For the text-containing cell, return its midpoint in (x, y) coordinate format. 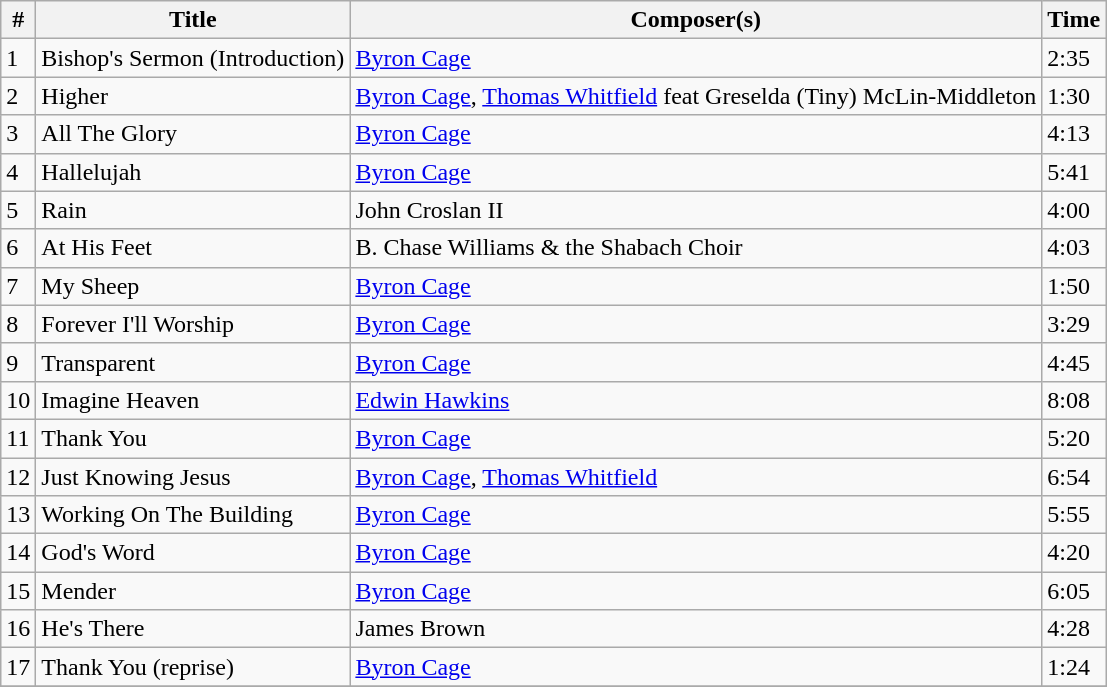
Time (1074, 20)
God's Word (193, 553)
Thank You (reprise) (193, 667)
2 (18, 96)
Byron Cage, Thomas Whitfield (696, 477)
Transparent (193, 362)
8:08 (1074, 400)
7 (18, 286)
3:29 (1074, 324)
# (18, 20)
Higher (193, 96)
Mender (193, 591)
17 (18, 667)
1:50 (1074, 286)
6:54 (1074, 477)
4:00 (1074, 210)
12 (18, 477)
Composer(s) (696, 20)
All The Glory (193, 134)
4:03 (1074, 248)
1:30 (1074, 96)
3 (18, 134)
1 (18, 58)
Forever I'll Worship (193, 324)
Bishop's Sermon (Introduction) (193, 58)
10 (18, 400)
Imagine Heaven (193, 400)
Hallelujah (193, 172)
4:28 (1074, 629)
14 (18, 553)
9 (18, 362)
Thank You (193, 438)
16 (18, 629)
John Croslan II (696, 210)
Edwin Hawkins (696, 400)
8 (18, 324)
Byron Cage, Thomas Whitfield feat Greselda (Tiny) McLin-Middleton (696, 96)
4:20 (1074, 553)
5 (18, 210)
He's There (193, 629)
15 (18, 591)
My Sheep (193, 286)
At His Feet (193, 248)
Title (193, 20)
6 (18, 248)
James Brown (696, 629)
5:20 (1074, 438)
4 (18, 172)
2:35 (1074, 58)
6:05 (1074, 591)
Just Knowing Jesus (193, 477)
B. Chase Williams & the Shabach Choir (696, 248)
11 (18, 438)
4:13 (1074, 134)
Working On The Building (193, 515)
5:41 (1074, 172)
13 (18, 515)
4:45 (1074, 362)
5:55 (1074, 515)
1:24 (1074, 667)
Rain (193, 210)
